Search for the cell housing the specified text and yield its [x, y] center coordinate. 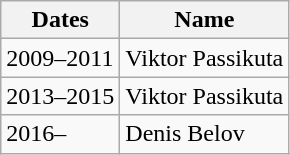
Dates [60, 20]
Name [204, 20]
2009–2011 [60, 58]
2016– [60, 134]
2013–2015 [60, 96]
Denis Belov [204, 134]
